Capture the cell that displays the provided text and extract its [X, Y] central coordinate. 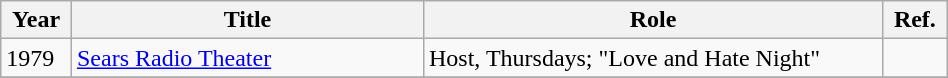
Host, Thursdays; "Love and Hate Night" [652, 58]
Sears Radio Theater [247, 58]
1979 [36, 58]
Year [36, 20]
Title [247, 20]
Ref. [916, 20]
Role [652, 20]
